Return the [X, Y] coordinate for the center point of the cell that contains the specified text.  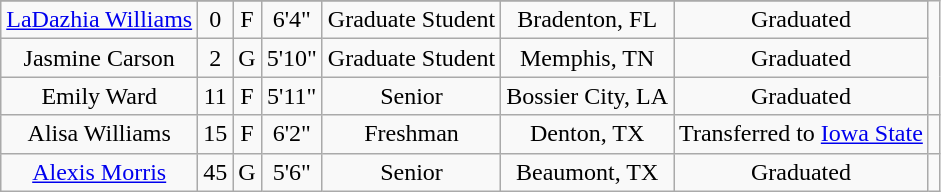
Transferred to Iowa State [802, 134]
Bossier City, LA [588, 96]
15 [216, 134]
6'2" [292, 134]
LaDazhia Williams [100, 20]
11 [216, 96]
Beaumont, TX [588, 172]
Alexis Morris [100, 172]
45 [216, 172]
Emily Ward [100, 96]
Denton, TX [588, 134]
Jasmine Carson [100, 58]
5'11" [292, 96]
Memphis, TN [588, 58]
Freshman [411, 134]
6'4" [292, 20]
0 [216, 20]
5'6" [292, 172]
5'10" [292, 58]
Bradenton, FL [588, 20]
Alisa Williams [100, 134]
2 [216, 58]
